Determine the [x, y] coordinate at the center of the cell enclosing the given text.  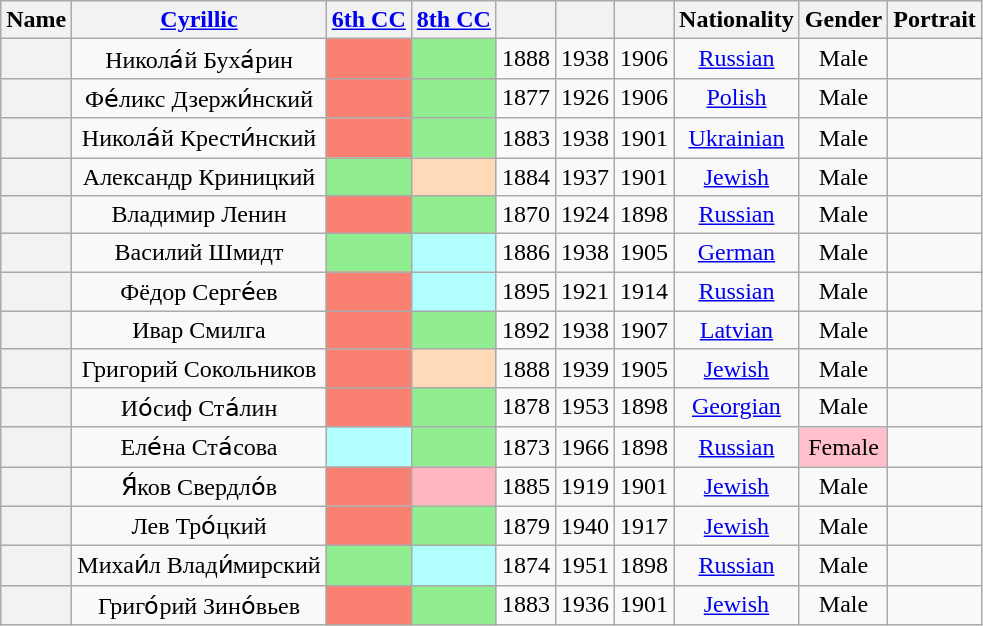
Ивар Смилга [199, 330]
Female [843, 447]
Александр Криницкий [199, 177]
1966 [584, 447]
1873 [526, 447]
Ukrainian [737, 138]
Я́ков Свердло́в [199, 486]
Никола́й Буха́рин [199, 59]
1936 [584, 605]
Лев Тро́цкий [199, 526]
1895 [526, 292]
1907 [644, 330]
Григо́рий Зино́вьев [199, 605]
1939 [584, 368]
Владимир Ленин [199, 215]
1877 [526, 98]
1879 [526, 526]
Name [36, 20]
Portrait [935, 20]
1924 [584, 215]
Nationality [737, 20]
1953 [584, 407]
1878 [526, 407]
1926 [584, 98]
1940 [584, 526]
6th CC [368, 20]
Latvian [737, 330]
1919 [584, 486]
1886 [526, 253]
Василий Шмидт [199, 253]
Georgian [737, 407]
Михаи́л Влади́мирский [199, 566]
1874 [526, 566]
1914 [644, 292]
German [737, 253]
Cyrillic [199, 20]
1884 [526, 177]
1870 [526, 215]
Фёдор Серге́ев [199, 292]
1937 [584, 177]
1921 [584, 292]
1892 [526, 330]
Еле́на Ста́сова [199, 447]
Никола́й Крести́нский [199, 138]
1917 [644, 526]
1885 [526, 486]
Фе́ликс Дзержи́нский [199, 98]
Ио́сиф Ста́лин [199, 407]
Polish [737, 98]
Gender [843, 20]
8th CC [454, 20]
Григорий Сокольников [199, 368]
1951 [584, 566]
